Identify which cell holds the provided text, then report its [x, y] central coordinate. 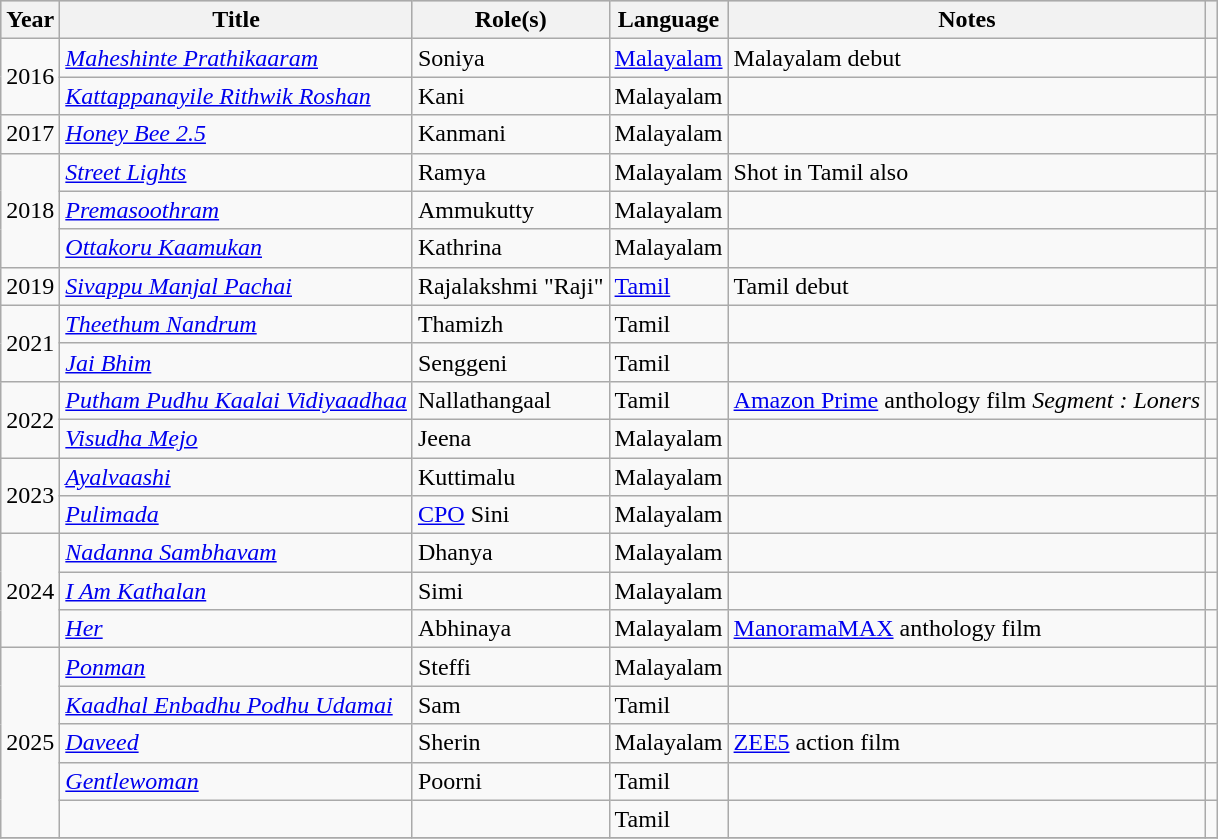
Dhanya [510, 553]
Rajalakshmi "Raji" [510, 286]
Jeena [510, 438]
Kathrina [510, 248]
CPO Sini [510, 515]
Sam [510, 705]
Abhinaya [510, 629]
Ayalvaashi [236, 477]
Simi [510, 591]
Nadanna Sambhavam [236, 553]
ZEE5 action film [967, 743]
2019 [30, 286]
Poorni [510, 781]
Amazon Prime anthology film Segment : Loners [967, 400]
Shot in Tamil also [967, 172]
Theethum Nandrum [236, 324]
2016 [30, 77]
Kaadhal Enbadhu Podhu Udamai [236, 705]
Putham Pudhu Kaalai Vidiyaadhaa [236, 400]
Thamizh [510, 324]
Kuttimalu [510, 477]
Language [668, 20]
Soniya [510, 58]
2021 [30, 343]
2025 [30, 743]
Ottakoru Kaamukan [236, 248]
Tamil debut [967, 286]
Her [236, 629]
Sherin [510, 743]
Title [236, 20]
2024 [30, 591]
Nallathangaal [510, 400]
Kanmani [510, 134]
Ponman [236, 667]
ManoramaMAX anthology film [967, 629]
Kani [510, 96]
Maheshinte Prathikaaram [236, 58]
Ammukutty [510, 210]
Steffi [510, 667]
Ramya [510, 172]
Street Lights [236, 172]
Year [30, 20]
Malayalam debut [967, 58]
Visudha Mejo [236, 438]
Premasoothram [236, 210]
Gentlewoman [236, 781]
2018 [30, 210]
Daveed [236, 743]
Honey Bee 2.5 [236, 134]
Pulimada [236, 515]
2022 [30, 419]
Senggeni [510, 362]
Sivappu Manjal Pachai [236, 286]
2017 [30, 134]
Role(s) [510, 20]
Kattappanayile Rithwik Roshan [236, 96]
Notes [967, 20]
2023 [30, 496]
Jai Bhim [236, 362]
I Am Kathalan [236, 591]
